Return [X, Y] of the center of cell containing provided text 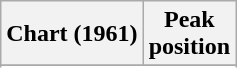
Chart (1961) [72, 34]
Peak position [189, 34]
